Capture the cell that displays the provided text and extract its [X, Y] central coordinate. 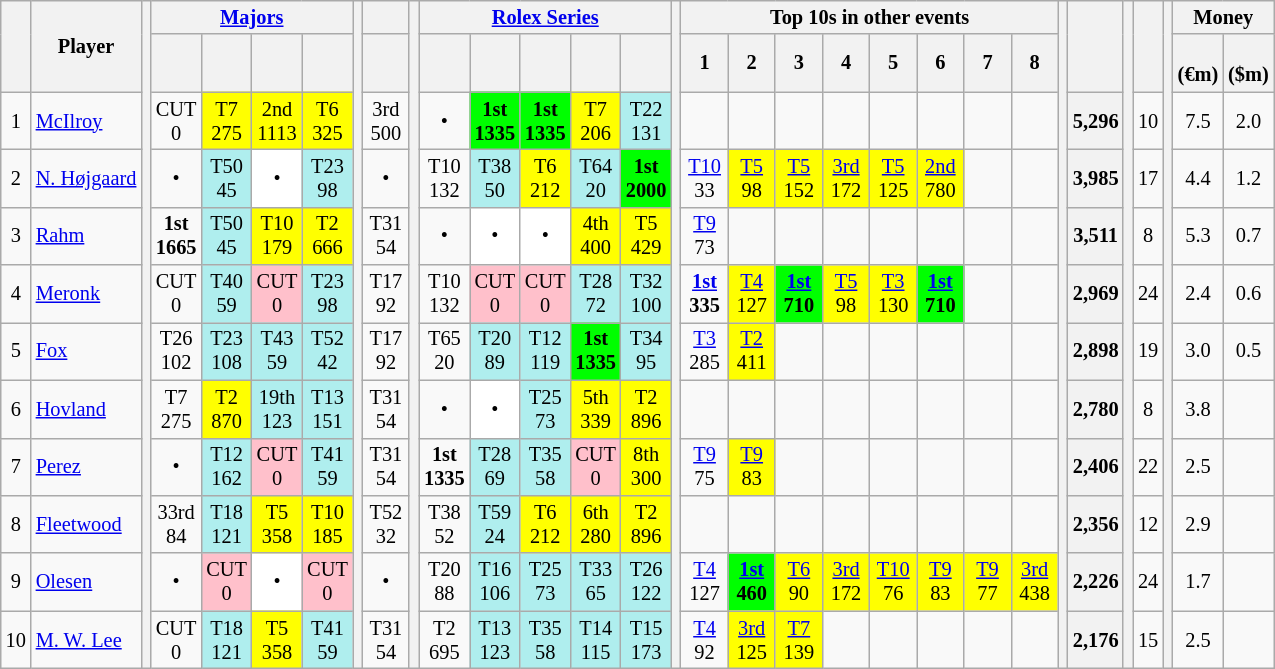
T4359 [277, 351]
N. Højgaard [86, 178]
2.4 [1198, 294]
Rolex Series [545, 17]
2.0 [1248, 121]
1.7 [1198, 582]
(€m) [1198, 63]
1st335 [704, 294]
T2666 [327, 236]
T2869 [495, 467]
T3850 [495, 178]
0.5 [1248, 351]
2,226 [1096, 582]
2,356 [1096, 524]
1.2 [1248, 178]
T3495 [646, 351]
1st1665 [176, 236]
T6325 [327, 121]
T10185 [327, 524]
T977 [988, 582]
T5924 [495, 524]
2,898 [1096, 351]
Top 10s in other events [870, 17]
T2872 [595, 294]
0.6 [1248, 294]
T3285 [704, 351]
5,296 [1096, 121]
T13123 [495, 640]
Rahm [86, 236]
Player [86, 46]
19 [1148, 351]
15 [1148, 640]
2,969 [1096, 294]
T690 [798, 582]
T6420 [595, 178]
3,985 [1096, 178]
T3365 [595, 582]
T973 [704, 236]
T15173 [646, 640]
T26122 [646, 582]
3rd438 [1034, 582]
T26102 [176, 351]
Fox [86, 351]
T10179 [277, 236]
0.7 [1248, 236]
9 [16, 582]
3.0 [1198, 351]
5.3 [1198, 236]
T975 [704, 467]
2,780 [1096, 409]
T2088 [444, 582]
T16106 [495, 582]
T23108 [226, 351]
Fleetwood [86, 524]
T2411 [752, 351]
Meronk [86, 294]
3,511 [1096, 236]
3.8 [1198, 409]
T1076 [894, 582]
4th400 [595, 236]
T5232 [386, 524]
22 [1148, 467]
2nd780 [940, 178]
T7139 [798, 640]
($m) [1248, 63]
3rd500 [386, 121]
T1033 [704, 178]
T3852 [444, 524]
T5242 [327, 351]
2,176 [1096, 640]
4.4 [1198, 178]
T2695 [444, 640]
1st2000 [646, 178]
2,406 [1096, 467]
T4059 [226, 294]
T6520 [444, 351]
17 [1148, 178]
T2870 [226, 409]
2nd1113 [277, 121]
T2089 [495, 351]
McIlroy [86, 121]
Olesen [86, 582]
8th300 [646, 467]
T12162 [226, 467]
19th123 [277, 409]
T12119 [545, 351]
T3130 [894, 294]
T5152 [798, 178]
5th339 [595, 409]
Majors [252, 17]
T22131 [646, 121]
7.5 [1198, 121]
T5125 [894, 178]
T5429 [646, 236]
Hovland [86, 409]
T13151 [327, 409]
6th280 [595, 524]
2.9 [1198, 524]
M. W. Lee [86, 640]
Money [1224, 17]
T32100 [646, 294]
33rd84 [176, 524]
T492 [704, 640]
T7206 [595, 121]
12 [1148, 524]
T14115 [595, 640]
Perez [86, 467]
1st460 [752, 582]
3rd125 [752, 640]
